Provide the [X, Y] coordinate of the cell's center where the given text is located.  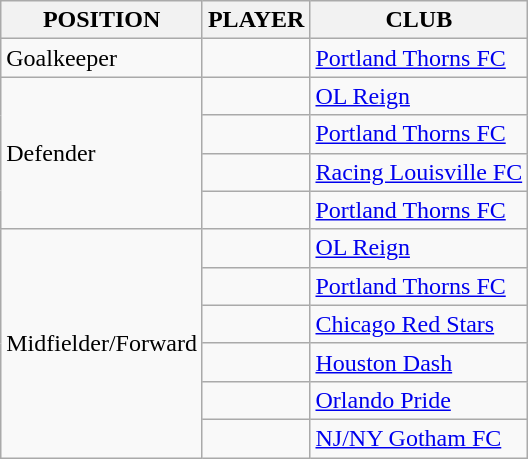
Orlando Pride [419, 400]
POSITION [102, 20]
Defender [102, 153]
Midfielder/Forward [102, 343]
Racing Louisville FC [419, 172]
PLAYER [256, 20]
Chicago Red Stars [419, 324]
Houston Dash [419, 362]
Goalkeeper [102, 58]
CLUB [419, 20]
NJ/NY Gotham FC [419, 438]
